From the cell containing the given text, extract its center point as [X, Y] coordinate. 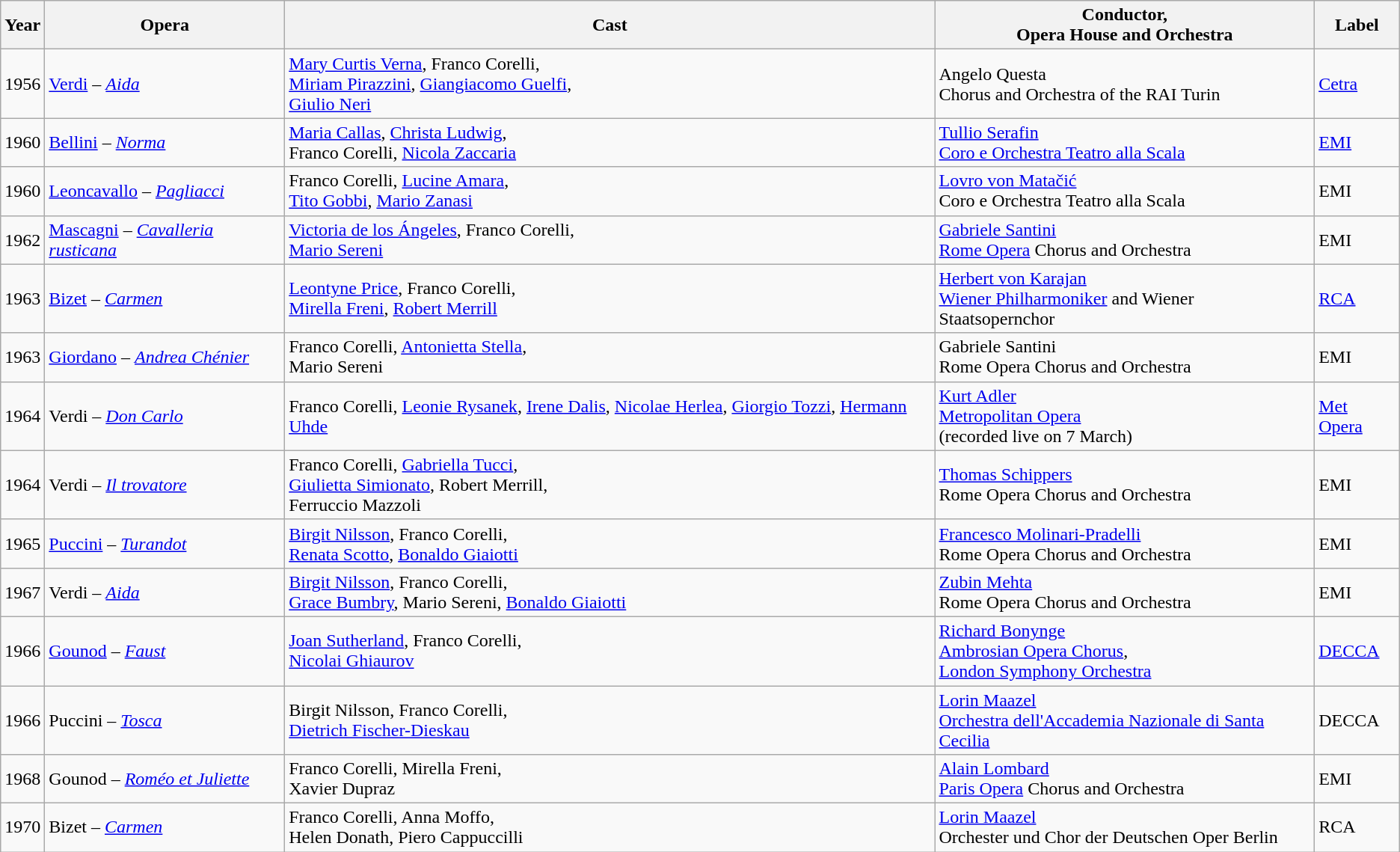
Maria Callas, Christa Ludwig,Franco Corelli, Nicola Zaccaria [610, 142]
Lorin MaazelOrchestra dell'Accademia Nazionale di Santa Cecilia [1125, 720]
Richard BonyngeAmbrosian Opera Chorus,London Symphony Orchestra [1125, 651]
Cast [610, 25]
Opera [165, 25]
Lovro von Matačić Coro e Orchestra Teatro alla Scala [1125, 191]
Bellini – Norma [165, 142]
Birgit Nilsson, Franco Corelli,Grace Bumbry, Mario Sereni, Bonaldo Giaiotti [610, 592]
Herbert von KarajanWiener Philharmoniker and Wiener Staatsopernchor [1125, 298]
Kurt AdlerMetropolitan Opera(recorded live on 7 March) [1125, 416]
Alain LombardParis Opera Chorus and Orchestra [1125, 779]
Joan Sutherland, Franco Corelli,Nicolai Ghiaurov [610, 651]
Zubin MehtaRome Opera Chorus and Orchestra [1125, 592]
1965 [22, 543]
Franco Corelli, Antonietta Stella,Mario Sereni [610, 358]
Franco Corelli, Mirella Freni,Xavier Dupraz [610, 779]
Cetra [1357, 84]
Franco Corelli, Anna Moffo,Helen Donath, Piero Cappuccilli [610, 827]
Gounod – Faust [165, 651]
Conductor,Opera House and Orchestra [1125, 25]
Mascagni – Cavalleria rusticana [165, 239]
1967 [22, 592]
Leontyne Price, Franco Corelli,Mirella Freni, Robert Merrill [610, 298]
Label [1357, 25]
Tullio SerafinCoro e Orchestra Teatro alla Scala [1125, 142]
Met Opera [1357, 416]
Verdi – Il trovatore [165, 485]
Thomas SchippersRome Opera Chorus and Orchestra [1125, 485]
Mary Curtis Verna, Franco Corelli,Miriam Pirazzini, Giangiacomo Guelfi,Giulio Neri [610, 84]
Leoncavallo – Pagliacci [165, 191]
Franco Corelli, Lucine Amara,Tito Gobbi, Mario Zanasi [610, 191]
1962 [22, 239]
1970 [22, 827]
Lorin MaazelOrchester und Chor der Deutschen Oper Berlin [1125, 827]
Puccini – Turandot [165, 543]
Francesco Molinari-PradelliRome Opera Chorus and Orchestra [1125, 543]
Verdi – Don Carlo [165, 416]
Birgit Nilsson, Franco Corelli,Dietrich Fischer-Dieskau [610, 720]
Gounod – Roméo et Juliette [165, 779]
Year [22, 25]
Franco Corelli, Gabriella Tucci,Giulietta Simionato, Robert Merrill,Ferruccio Mazzoli [610, 485]
Angelo Questa Chorus and Orchestra of the RAI Turin [1125, 84]
1968 [22, 779]
1956 [22, 84]
Giordano – Andrea Chénier [165, 358]
Birgit Nilsson, Franco Corelli,Renata Scotto, Bonaldo Giaiotti [610, 543]
Franco Corelli, Leonie Rysanek, Irene Dalis, Nicolae Herlea, Giorgio Tozzi, Hermann Uhde [610, 416]
Victoria de los Ángeles, Franco Corelli,Mario Sereni [610, 239]
Puccini – Tosca [165, 720]
